Capture the cell that displays the provided text and extract its (X, Y) central coordinate. 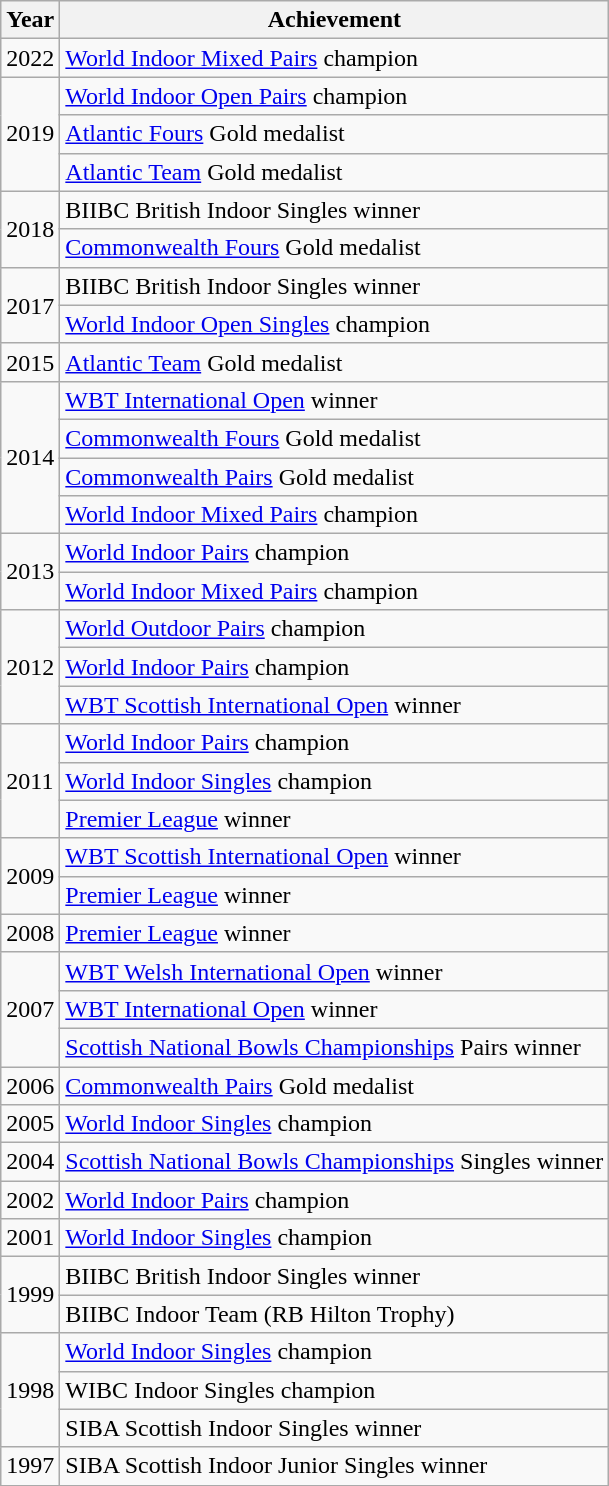
2002 (30, 1200)
2018 (30, 229)
2019 (30, 134)
1997 (30, 1466)
WBT Welsh International Open winner (334, 971)
1999 (30, 1295)
World Indoor Open Pairs champion (334, 96)
2017 (30, 305)
2004 (30, 1162)
2008 (30, 933)
WIBC Indoor Singles champion (334, 1390)
Year (30, 20)
2012 (30, 667)
Atlantic Fours Gold medalist (334, 134)
2022 (30, 58)
Achievement (334, 20)
2006 (30, 1085)
2014 (30, 457)
SIBA Scottish Indoor Junior Singles winner (334, 1466)
2013 (30, 572)
Scottish National Bowls Championships Pairs winner (334, 1047)
BIIBC Indoor Team (RB Hilton Trophy) (334, 1314)
2011 (30, 781)
2001 (30, 1238)
2005 (30, 1124)
1998 (30, 1390)
World Outdoor Pairs champion (334, 629)
World Indoor Open Singles champion (334, 324)
2007 (30, 1009)
SIBA Scottish Indoor Singles winner (334, 1428)
Scottish National Bowls Championships Singles winner (334, 1162)
2009 (30, 876)
2015 (30, 362)
